Find where the given text appears and provide that cell's center as [x, y] coordinate. 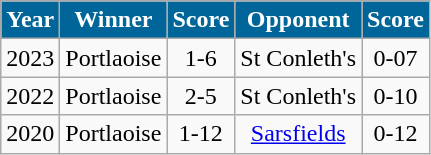
Year [30, 20]
2022 [30, 96]
0-12 [396, 134]
2-5 [201, 96]
1-6 [201, 58]
2020 [30, 134]
Winner [114, 20]
1-12 [201, 134]
2023 [30, 58]
Opponent [298, 20]
0-07 [396, 58]
Sarsfields [298, 134]
0-10 [396, 96]
